Identify which cell holds the provided text, then report its (x, y) central coordinate. 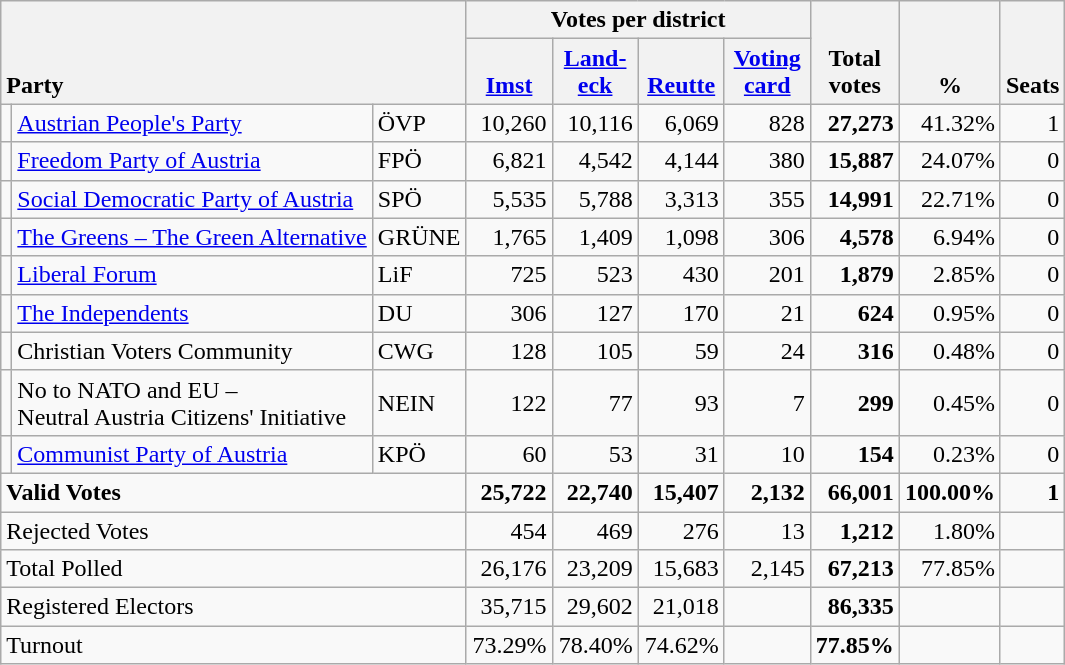
26,176 (509, 569)
170 (681, 313)
4,542 (595, 161)
15,407 (681, 492)
Votes per district (638, 20)
4,578 (854, 237)
201 (767, 275)
Turnout (234, 645)
828 (767, 123)
The Greens – The Green Alternative (192, 237)
93 (681, 402)
86,335 (854, 607)
1.80% (950, 531)
No to NATO and EU –Neutral Austria Citizens' Initiative (192, 402)
Party (234, 52)
74.62% (681, 645)
LiF (419, 275)
15,887 (854, 161)
276 (681, 531)
Rejected Votes (234, 531)
7 (767, 402)
316 (854, 351)
4,144 (681, 161)
22.71% (950, 199)
10,260 (509, 123)
Seats (1032, 52)
2,132 (767, 492)
5,535 (509, 199)
523 (595, 275)
60 (509, 454)
31 (681, 454)
DU (419, 313)
624 (854, 313)
29,602 (595, 607)
SPÖ (419, 199)
Christian Voters Community (192, 351)
Valid Votes (234, 492)
77 (595, 402)
21 (767, 313)
Land-eck (595, 72)
6,069 (681, 123)
22,740 (595, 492)
Totalvotes (854, 52)
299 (854, 402)
13 (767, 531)
1,879 (854, 275)
122 (509, 402)
41.32% (950, 123)
100.00% (950, 492)
Liberal Forum (192, 275)
6,821 (509, 161)
14,991 (854, 199)
27,273 (854, 123)
CWG (419, 351)
Imst (509, 72)
10 (767, 454)
21,018 (681, 607)
Votingcard (767, 72)
Austrian People's Party (192, 123)
KPÖ (419, 454)
Communist Party of Austria (192, 454)
0.45% (950, 402)
127 (595, 313)
380 (767, 161)
Freedom Party of Austria (192, 161)
25,722 (509, 492)
78.40% (595, 645)
FPÖ (419, 161)
Registered Electors (234, 607)
128 (509, 351)
24.07% (950, 161)
1,098 (681, 237)
Reutte (681, 72)
% (950, 52)
469 (595, 531)
The Independents (192, 313)
66,001 (854, 492)
6.94% (950, 237)
0.23% (950, 454)
15,683 (681, 569)
5,788 (595, 199)
0.95% (950, 313)
2.85% (950, 275)
53 (595, 454)
3,313 (681, 199)
430 (681, 275)
59 (681, 351)
24 (767, 351)
454 (509, 531)
ÖVP (419, 123)
73.29% (509, 645)
105 (595, 351)
67,213 (854, 569)
355 (767, 199)
725 (509, 275)
Social Democratic Party of Austria (192, 199)
2,145 (767, 569)
10,116 (595, 123)
23,209 (595, 569)
0.48% (950, 351)
1,212 (854, 531)
1,409 (595, 237)
GRÜNE (419, 237)
35,715 (509, 607)
Total Polled (234, 569)
NEIN (419, 402)
154 (854, 454)
1,765 (509, 237)
